Find where the given text appears and provide that cell's center as [x, y] coordinate. 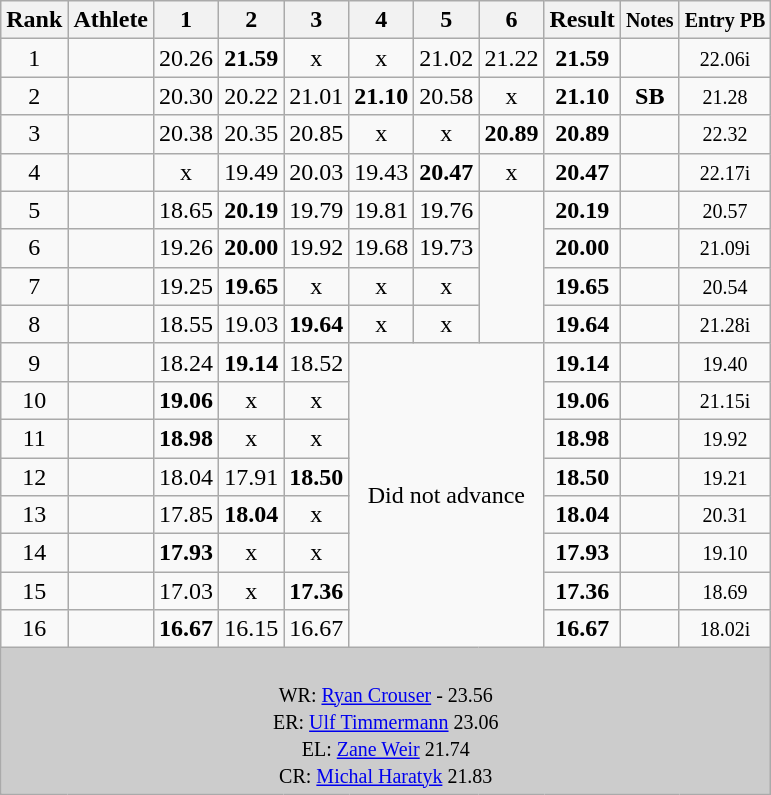
19.81 [382, 210]
20.22 [252, 96]
16 [34, 629]
17.91 [252, 477]
17.03 [186, 591]
18.52 [316, 362]
18.02i [725, 629]
21.22 [512, 58]
21.28i [725, 324]
20.54 [725, 286]
19.76 [446, 210]
SB [650, 96]
20.35 [252, 134]
19.43 [382, 172]
19.26 [186, 248]
18.55 [186, 324]
20.26 [186, 58]
19.03 [252, 324]
19.49 [252, 172]
21.15i [725, 400]
11 [34, 438]
20.31 [725, 515]
7 [34, 286]
19.68 [382, 248]
19.73 [446, 248]
Entry PB [725, 20]
18.24 [186, 362]
9 [34, 362]
20.30 [186, 96]
21.28 [725, 96]
19.10 [725, 553]
18.65 [186, 210]
16.15 [252, 629]
18.69 [725, 591]
19.25 [186, 286]
10 [34, 400]
Rank [34, 20]
14 [34, 553]
WR: Ryan Crouser - 23.56ER: Ulf Timmermann 23.06 EL: Zane Weir 21.74CR: Michal Haratyk 21.83 [386, 721]
13 [34, 515]
8 [34, 324]
20.57 [725, 210]
19.40 [725, 362]
19.21 [725, 477]
20.58 [446, 96]
22.06i [725, 58]
21.01 [316, 96]
22.32 [725, 134]
20.38 [186, 134]
22.17i [725, 172]
21.02 [446, 58]
Did not advance [446, 495]
Notes [650, 20]
17.85 [186, 515]
12 [34, 477]
20.03 [316, 172]
Athlete [111, 20]
15 [34, 591]
20.85 [316, 134]
Result [582, 20]
19.79 [316, 210]
21.09i [725, 248]
